Return the [x, y] coordinate for the center point of the cell that contains the specified text.  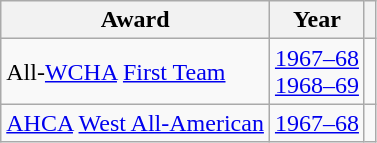
AHCA West All-American [136, 123]
All-WCHA First Team [136, 72]
Year [316, 20]
Award [136, 20]
1967–681968–69 [316, 72]
1967–68 [316, 123]
